Scan for the cell matching the given text and deliver its [X, Y] coordinate at center. 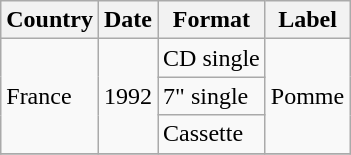
Label [307, 20]
CD single [212, 58]
France [50, 96]
Date [128, 20]
1992 [128, 96]
Pomme [307, 96]
Format [212, 20]
Country [50, 20]
Cassette [212, 134]
7" single [212, 96]
